Return (X, Y) of the center of cell containing provided text 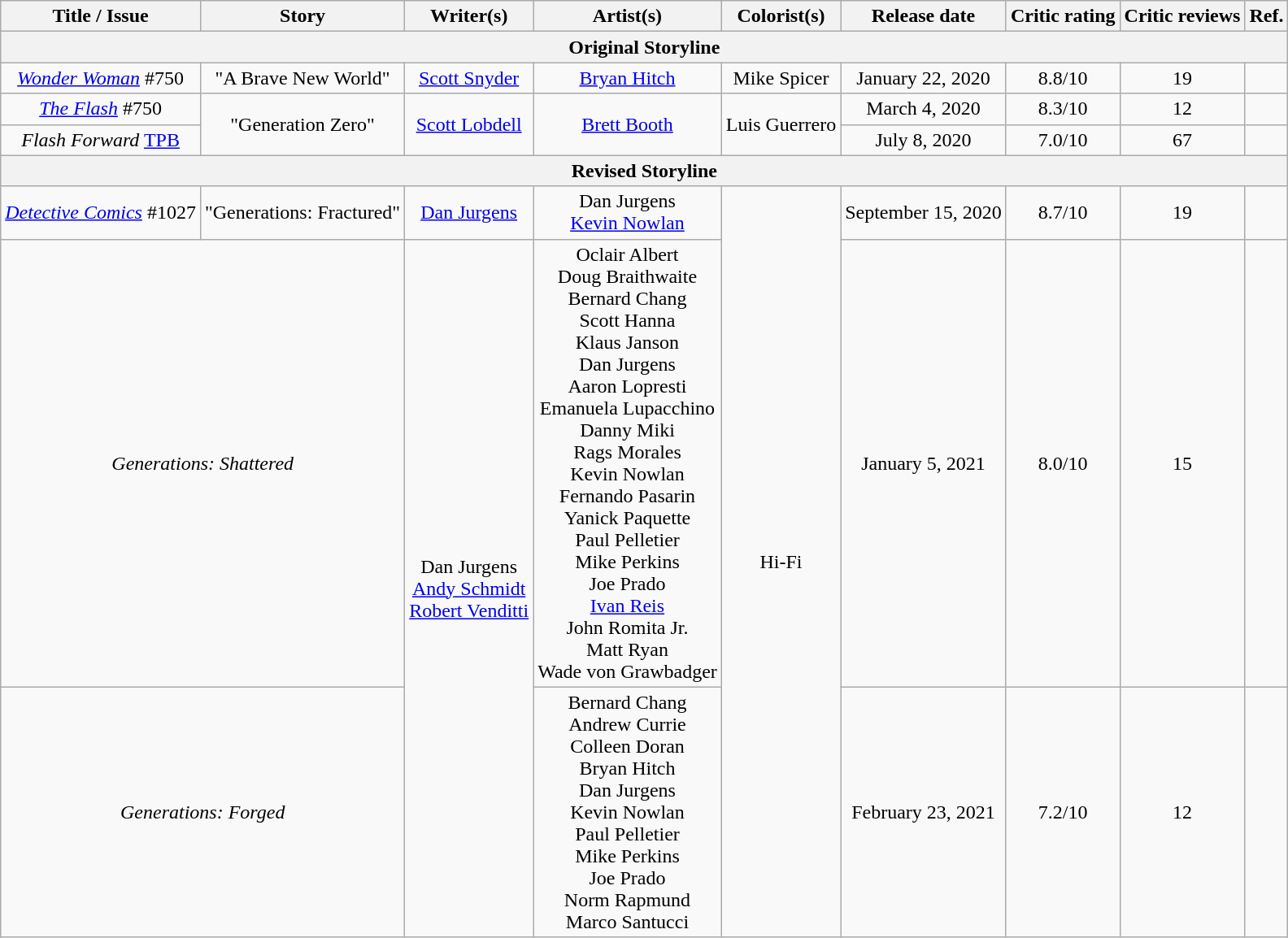
Generations: Shattered (203, 463)
Ref. (1267, 16)
Revised Storyline (644, 171)
Mike Spicer (781, 78)
Luis Guerrero (781, 124)
Artist(s) (628, 16)
Detective Comics #1027 (101, 213)
September 15, 2020 (924, 213)
The Flash #750 (101, 109)
8.7/10 (1063, 213)
Scott Lobdell (469, 124)
8.3/10 (1063, 109)
Critic rating (1063, 16)
15 (1182, 463)
Title / Issue (101, 16)
7.2/10 (1063, 812)
Scott Snyder (469, 78)
7.0/10 (1063, 140)
Hi-Fi (781, 562)
8.8/10 (1063, 78)
January 22, 2020 (924, 78)
Original Storyline (644, 47)
July 8, 2020 (924, 140)
Writer(s) (469, 16)
Wonder Woman #750 (101, 78)
Dan Jurgens (469, 213)
Flash Forward TPB (101, 140)
Bryan Hitch (628, 78)
"Generation Zero" (302, 124)
67 (1182, 140)
January 5, 2021 (924, 463)
March 4, 2020 (924, 109)
Dan JurgensKevin Nowlan (628, 213)
Brett Booth (628, 124)
February 23, 2021 (924, 812)
Bernard ChangAndrew CurrieColleen DoranBryan HitchDan JurgensKevin NowlanPaul PelletierMike PerkinsJoe PradoNorm RapmundMarco Santucci (628, 812)
8.0/10 (1063, 463)
Colorist(s) (781, 16)
Story (302, 16)
Critic reviews (1182, 16)
"Generations: Fractured" (302, 213)
Generations: Forged (203, 812)
Dan JurgensAndy SchmidtRobert Venditti (469, 588)
"A Brave New World" (302, 78)
Release date (924, 16)
